Scan for the cell matching the given text and deliver its [X, Y] coordinate at center. 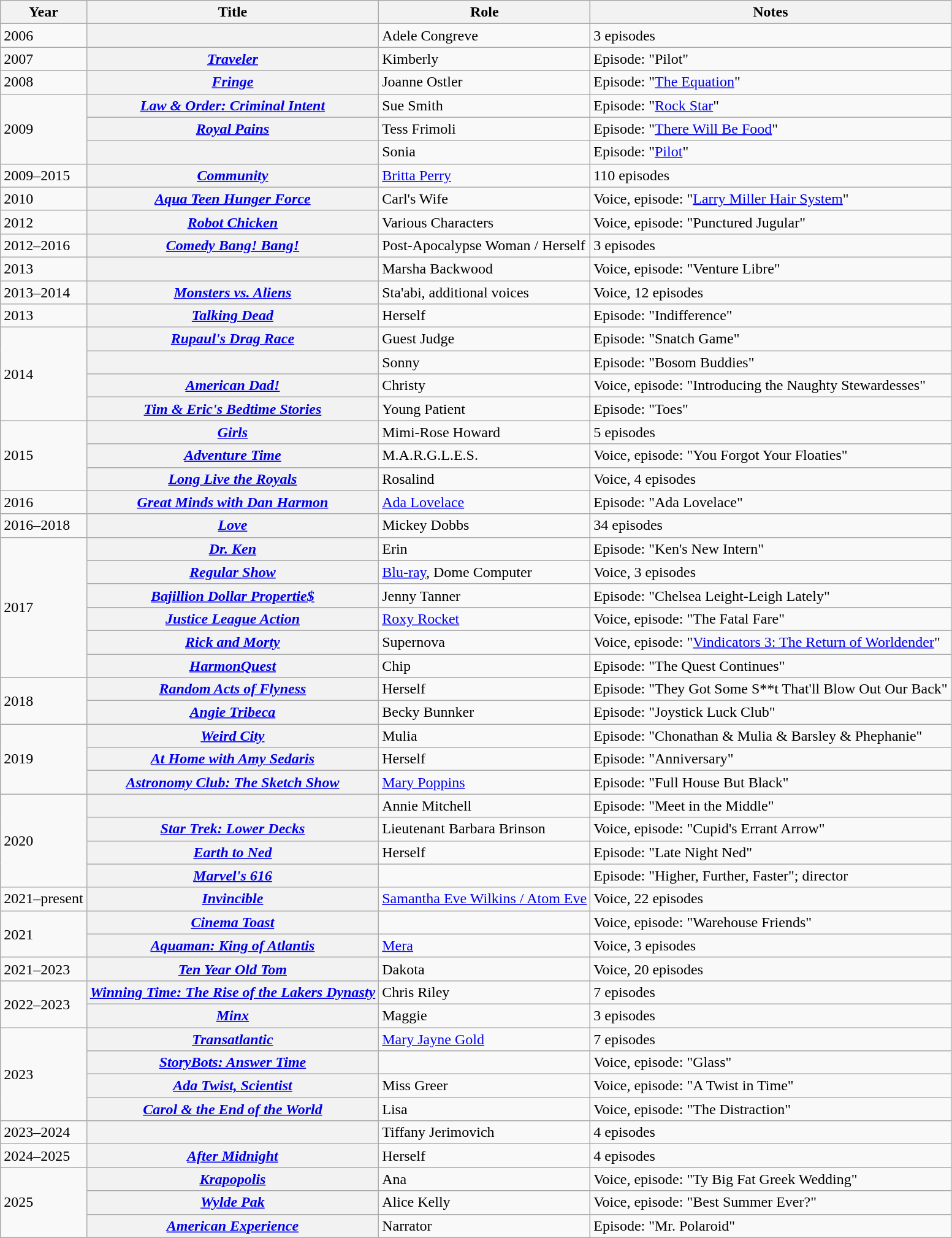
Episode: "Ada Lovelace" [771, 502]
Mulia [484, 736]
Weird City [233, 736]
HarmonQuest [233, 665]
2009 [44, 129]
Episode: "Higher, Further, Faster"; director [771, 876]
2015 [44, 456]
Adele Congreve [484, 36]
Earth to Ned [233, 852]
Erin [484, 549]
Episode: "The Quest Continues" [771, 665]
Episode: "Mr. Polaroid" [771, 1226]
Sue Smith [484, 105]
34 episodes [771, 525]
After Midnight [233, 1156]
Robot Chicken [233, 222]
Mary Poppins [484, 782]
Voice, 22 episodes [771, 899]
Samantha Eve Wilkins / Atom Eve [484, 899]
Cinema Toast [233, 922]
Post-Apocalypse Woman / Herself [484, 245]
Marvel's 616 [233, 876]
Voice, 12 episodes [771, 292]
Young Patient [484, 409]
Roxy Rocket [484, 619]
Episode: "Rock Star" [771, 105]
Voice, episode: "Vindicators 3: The Return of Worldender" [771, 642]
Year [44, 12]
Episode: "Chelsea Leight-Leigh Lately" [771, 595]
Voice, episode: "You Forgot Your Floaties" [771, 456]
Chris Riley [484, 992]
Voice, episode: "Glass" [771, 1063]
StoryBots: Answer Time [233, 1063]
Rick and Morty [233, 642]
Lisa [484, 1109]
Dakota [484, 969]
Carol & the End of the World [233, 1109]
Episode: "There Will Be Food" [771, 129]
Episode: "They Got Some S**t That'll Blow Out Our Back" [771, 689]
2013–2014 [44, 292]
Title [233, 12]
2010 [44, 199]
Episode: "Toes" [771, 409]
Annie Mitchell [484, 806]
Mera [484, 946]
2024–2025 [44, 1156]
2012 [44, 222]
Voice, episode: "Ty Big Fat Greek Wedding" [771, 1179]
Guest Judge [484, 339]
Love [233, 525]
Episode: "Anniversary" [771, 759]
Chip [484, 665]
Episode: "Joystick Luck Club" [771, 713]
Ada Twist, Scientist [233, 1086]
Miss Greer [484, 1086]
Star Trek: Lower Decks [233, 829]
Winning Time: The Rise of the Lakers Dynasty [233, 992]
Narrator [484, 1226]
Voice, episode: "The Distraction" [771, 1109]
Voice, episode: "Larry Miller Hair System" [771, 199]
Alice Kelly [484, 1202]
2018 [44, 701]
Voice, episode: "Punctured Jugular" [771, 222]
2016 [44, 502]
2021–present [44, 899]
Rosalind [484, 479]
Krapopolis [233, 1179]
Various Characters [484, 222]
Tess Frimoli [484, 129]
2008 [44, 82]
2016–2018 [44, 525]
Wylde Pak [233, 1202]
Episode: "The Equation" [771, 82]
Episode: "Indifference" [771, 316]
Notes [771, 12]
Lieutenant Barbara Brinson [484, 829]
American Experience [233, 1226]
2025 [44, 1202]
2023 [44, 1074]
Sonny [484, 362]
2009–2015 [44, 175]
2012–2016 [44, 245]
2019 [44, 759]
Royal Pains [233, 129]
Great Minds with Dan Harmon [233, 502]
Minx [233, 1015]
Ana [484, 1179]
Fringe [233, 82]
Long Live the Royals [233, 479]
2014 [44, 374]
Monsters vs. Aliens [233, 292]
Aqua Teen Hunger Force [233, 199]
Justice League Action [233, 619]
Ten Year Old Tom [233, 969]
Girls [233, 432]
2006 [44, 36]
Voice, episode: "Warehouse Friends" [771, 922]
Episode: "Meet in the Middle" [771, 806]
Voice, 20 episodes [771, 969]
2022–2023 [44, 1004]
2023–2024 [44, 1133]
Kimberly [484, 59]
Episode: "Chonathan & Mulia & Barsley & Phephanie" [771, 736]
Dr. Ken [233, 549]
Blu-ray, Dome Computer [484, 572]
Mary Jayne Gold [484, 1039]
5 episodes [771, 432]
2020 [44, 841]
Traveler [233, 59]
Tiffany Jerimovich [484, 1133]
Tim & Eric's Bedtime Stories [233, 409]
Rupaul's Drag Race [233, 339]
Community [233, 175]
Invincible [233, 899]
Voice, episode: "Best Summer Ever?" [771, 1202]
2017 [44, 607]
Supernova [484, 642]
Ada Lovelace [484, 502]
Jenny Tanner [484, 595]
Voice, episode: "Introducing the Naughty Stewardesses" [771, 386]
Voice, 4 episodes [771, 479]
Adventure Time [233, 456]
American Dad! [233, 386]
Voice, episode: "Cupid's Errant Arrow" [771, 829]
Role [484, 12]
Carl's Wife [484, 199]
Aquaman: King of Atlantis [233, 946]
Joanne Ostler [484, 82]
2021 [44, 934]
Voice, episode: "The Fatal Fare" [771, 619]
Marsha Backwood [484, 269]
Comedy Bang! Bang! [233, 245]
110 episodes [771, 175]
2007 [44, 59]
Sta'abi, additional voices [484, 292]
Transatlantic [233, 1039]
Maggie [484, 1015]
Sonia [484, 152]
Episode: "Bosom Buddies" [771, 362]
Bajillion Dollar Propertie$ [233, 595]
Random Acts of Flyness [233, 689]
Episode: "Ken's New Intern" [771, 549]
Becky Bunnker [484, 713]
Law & Order: Criminal Intent [233, 105]
At Home with Amy Sedaris [233, 759]
2021–2023 [44, 969]
Christy [484, 386]
Britta Perry [484, 175]
Mimi-Rose Howard [484, 432]
Angie Tribeca [233, 713]
Astronomy Club: The Sketch Show [233, 782]
Regular Show [233, 572]
Voice, episode: "Venture Libre" [771, 269]
Voice, episode: "A Twist in Time" [771, 1086]
Episode: "Snatch Game" [771, 339]
Episode: "Full House But Black" [771, 782]
M.A.R.G.L.E.S. [484, 456]
Talking Dead [233, 316]
Episode: "Late Night Ned" [771, 852]
Mickey Dobbs [484, 525]
